Search for the cell housing the specified text and yield its (x, y) center coordinate. 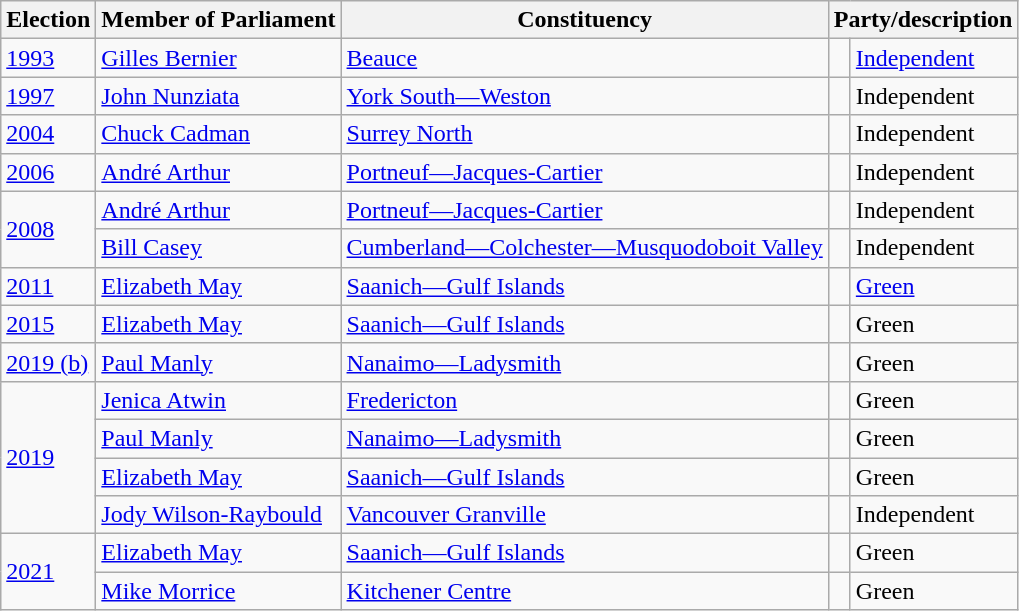
Cumberland—Colchester—Musquodoboit Valley (584, 248)
Surrey North (584, 134)
Fredericton (584, 400)
Vancouver Granville (584, 515)
2008 (48, 229)
Party/description (923, 20)
Beauce (584, 58)
Election (48, 20)
2019 (48, 457)
2015 (48, 324)
Jenica Atwin (218, 400)
2006 (48, 172)
2004 (48, 134)
Jody Wilson-Raybould (218, 515)
2011 (48, 286)
Mike Morrice (218, 591)
2019 (b) (48, 362)
Member of Parliament (218, 20)
John Nunziata (218, 96)
Bill Casey (218, 248)
1997 (48, 96)
Kitchener Centre (584, 591)
1993 (48, 58)
Constituency (584, 20)
Gilles Bernier (218, 58)
York South—Weston (584, 96)
Chuck Cadman (218, 134)
2021 (48, 572)
